Scan for the cell matching the given text and deliver its [X, Y] coordinate at center. 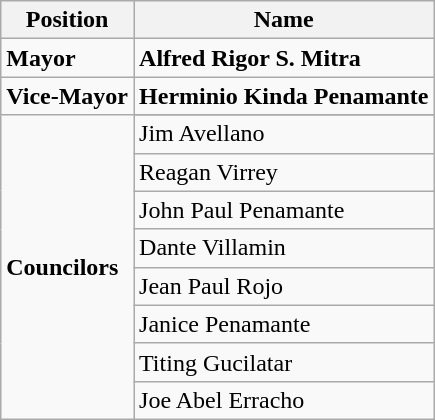
Dante Villamin [284, 248]
Position [68, 20]
Name [284, 20]
Mayor [68, 58]
Reagan Virrey [284, 172]
Jean Paul Rojo [284, 286]
Herminio Kinda Penamante [284, 96]
Janice Penamante [284, 324]
Councilors [68, 267]
Titing Gucilatar [284, 362]
Alfred Rigor S. Mitra [284, 58]
Joe Abel Erracho [284, 400]
Jim Avellano [284, 134]
John Paul Penamante [284, 210]
Vice-Mayor [68, 96]
